Extract the [X, Y] coordinate from the center of the cell holding the provided text.  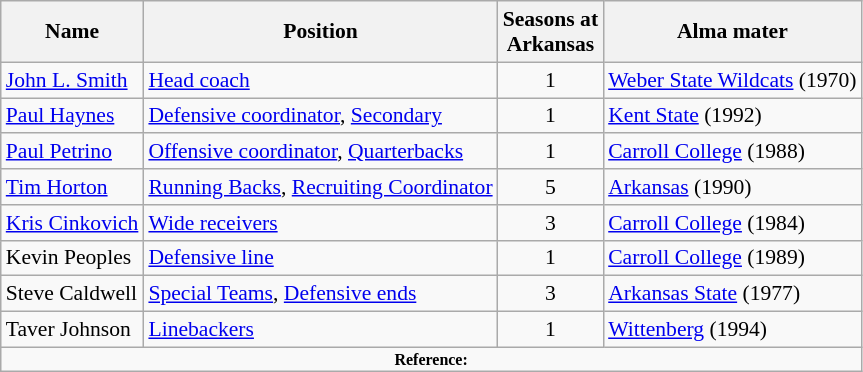
Wide receivers [320, 223]
John L. Smith [72, 80]
Arkansas State (1977) [732, 294]
Special Teams, Defensive ends [320, 294]
Alma mater [732, 32]
Defensive line [320, 258]
Weber State Wildcats (1970) [732, 80]
Defensive coordinator, Secondary [320, 116]
Name [72, 32]
Kevin Peoples [72, 258]
Steve Caldwell [72, 294]
Linebackers [320, 330]
Arkansas (1990) [732, 187]
Wittenberg (1994) [732, 330]
Running Backs, Recruiting Coordinator [320, 187]
Carroll College (1984) [732, 223]
Kent State (1992) [732, 116]
Carroll College (1988) [732, 152]
5 [550, 187]
Paul Haynes [72, 116]
Taver Johnson [72, 330]
Carroll College (1989) [732, 258]
Position [320, 32]
Reference: [432, 359]
Tim Horton [72, 187]
Head coach [320, 80]
Offensive coordinator, Quarterbacks [320, 152]
Seasons atArkansas [550, 32]
Paul Petrino [72, 152]
Kris Cinkovich [72, 223]
